Extract the [x, y] coordinate from the center of the cell holding the provided text.  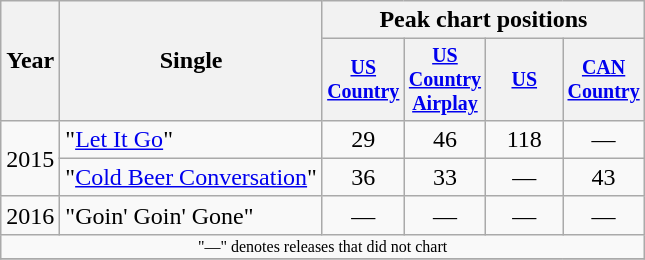
"Cold Beer Conversation" [192, 177]
29 [363, 139]
US Country Airplay [445, 80]
2015 [30, 158]
36 [363, 177]
"Goin' Goin' Gone" [192, 215]
"—" denotes releases that did not chart [323, 246]
2016 [30, 215]
118 [524, 139]
US Country [363, 80]
"Let It Go" [192, 139]
33 [445, 177]
43 [604, 177]
Year [30, 61]
Peak chart positions [483, 20]
US [524, 80]
Single [192, 61]
CAN Country [604, 80]
46 [445, 139]
